Detect which cell encompasses the target text, then output its (x, y) center coordinate. 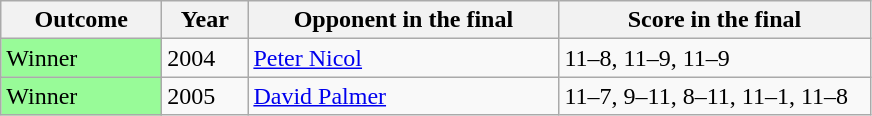
2004 (205, 58)
11–8, 11–9, 11–9 (714, 58)
Outcome (82, 20)
David Palmer (404, 96)
11–7, 9–11, 8–11, 11–1, 11–8 (714, 96)
Score in the final (714, 20)
Opponent in the final (404, 20)
2005 (205, 96)
Year (205, 20)
Peter Nicol (404, 58)
